Scan for the cell matching the given text and deliver its (x, y) coordinate at center. 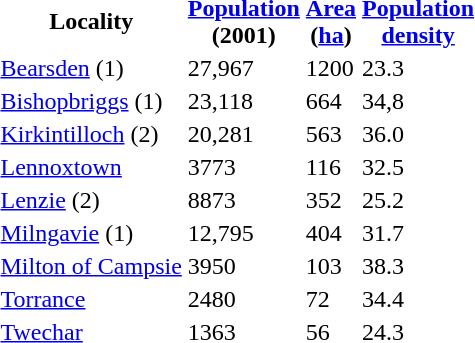
103 (330, 266)
8873 (244, 200)
563 (330, 134)
1200 (330, 68)
20,281 (244, 134)
116 (330, 167)
3950 (244, 266)
664 (330, 101)
12,795 (244, 233)
2480 (244, 299)
352 (330, 200)
404 (330, 233)
23,118 (244, 101)
72 (330, 299)
3773 (244, 167)
27,967 (244, 68)
